Scan for the cell matching the given text and deliver its (X, Y) coordinate at center. 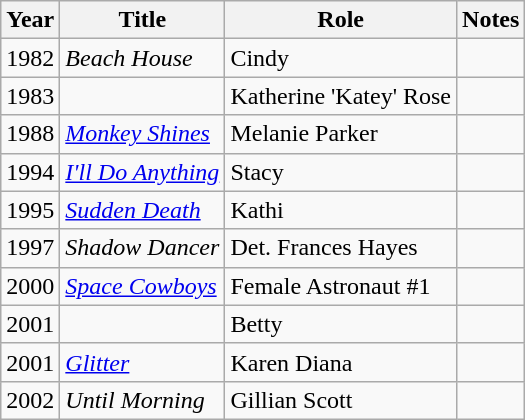
1997 (30, 248)
1983 (30, 96)
Monkey Shines (142, 134)
Kathi (341, 210)
1994 (30, 172)
Space Cowboys (142, 286)
Until Morning (142, 400)
1995 (30, 210)
1988 (30, 134)
2000 (30, 286)
2002 (30, 400)
Glitter (142, 362)
Sudden Death (142, 210)
Melanie Parker (341, 134)
Stacy (341, 172)
Role (341, 20)
Shadow Dancer (142, 248)
Female Astronaut #1 (341, 286)
Det. Frances Hayes (341, 248)
1982 (30, 58)
Katherine 'Katey' Rose (341, 96)
Notes (491, 20)
Karen Diana (341, 362)
Cindy (341, 58)
Betty (341, 324)
Beach House (142, 58)
Gillian Scott (341, 400)
I'll Do Anything (142, 172)
Title (142, 20)
Year (30, 20)
